Locate the cell with the specified text and output its (x, y) center coordinate. 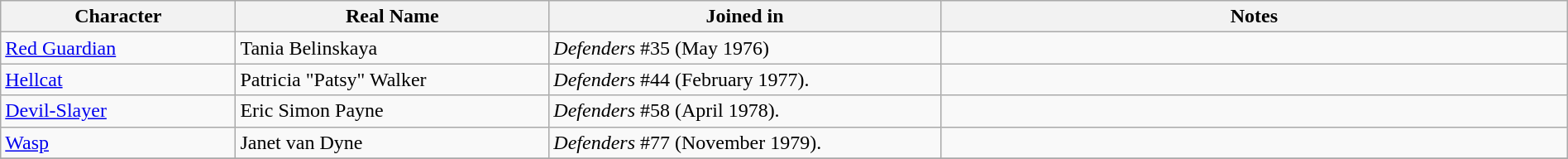
Hellcat (118, 79)
Patricia "Patsy" Walker (392, 79)
Real Name (392, 17)
Notes (1254, 17)
Tania Belinskaya (392, 48)
Janet van Dyne (392, 142)
Eric Simon Payne (392, 111)
Wasp (118, 142)
Joined in (745, 17)
Defenders #44 (February 1977). (745, 79)
Devil-Slayer (118, 111)
Defenders #35 (May 1976) (745, 48)
Defenders #58 (April 1978). (745, 111)
Red Guardian (118, 48)
Character (118, 17)
Defenders #77 (November 1979). (745, 142)
